Pinpoint the cell where the given text exists, returning its [x, y] midpoint coordinate. 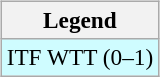
ITF WTT (0–1) [80, 57]
Legend [80, 20]
